Search for the cell housing the specified text and yield its (x, y) center coordinate. 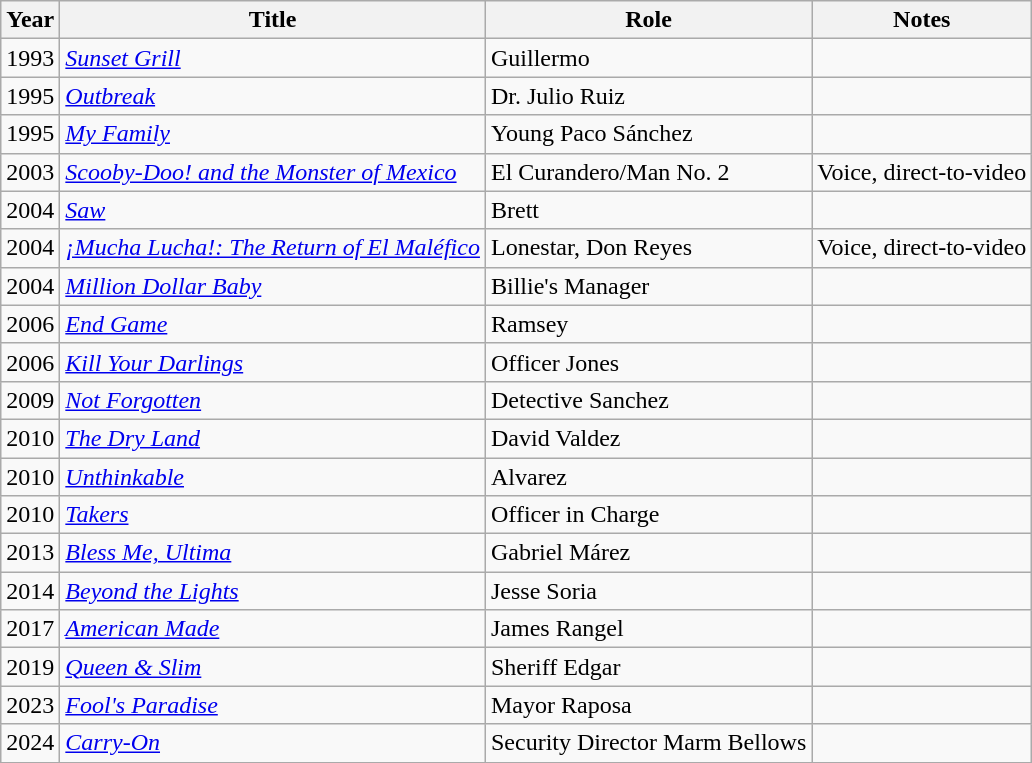
Scooby-Doo! and the Monster of Mexico (273, 172)
2009 (30, 400)
Year (30, 20)
Not Forgotten (273, 400)
Million Dollar Baby (273, 286)
Brett (648, 210)
Billie's Manager (648, 286)
Title (273, 20)
Fool's Paradise (273, 705)
¡Mucha Lucha!: The Return of El Maléfico (273, 248)
Role (648, 20)
End Game (273, 324)
2024 (30, 743)
Mayor Raposa (648, 705)
Alvarez (648, 477)
Officer Jones (648, 362)
Carry-On (273, 743)
Saw (273, 210)
Unthinkable (273, 477)
Guillermo (648, 58)
Queen & Slim (273, 667)
Young Paco Sánchez (648, 134)
Security Director Marm Bellows (648, 743)
Outbreak (273, 96)
Kill Your Darlings (273, 362)
2017 (30, 629)
Jesse Soria (648, 591)
Takers (273, 515)
Officer in Charge (648, 515)
Sunset Grill (273, 58)
2014 (30, 591)
Lonestar, Don Reyes (648, 248)
1993 (30, 58)
The Dry Land (273, 438)
2013 (30, 553)
2003 (30, 172)
American Made (273, 629)
2019 (30, 667)
James Rangel (648, 629)
Ramsey (648, 324)
My Family (273, 134)
Dr. Julio Ruiz (648, 96)
Beyond the Lights (273, 591)
David Valdez (648, 438)
2023 (30, 705)
Sheriff Edgar (648, 667)
Bless Me, Ultima (273, 553)
Notes (922, 20)
Detective Sanchez (648, 400)
El Curandero/Man No. 2 (648, 172)
Gabriel Márez (648, 553)
